Return [X, Y] of the center of cell containing provided text 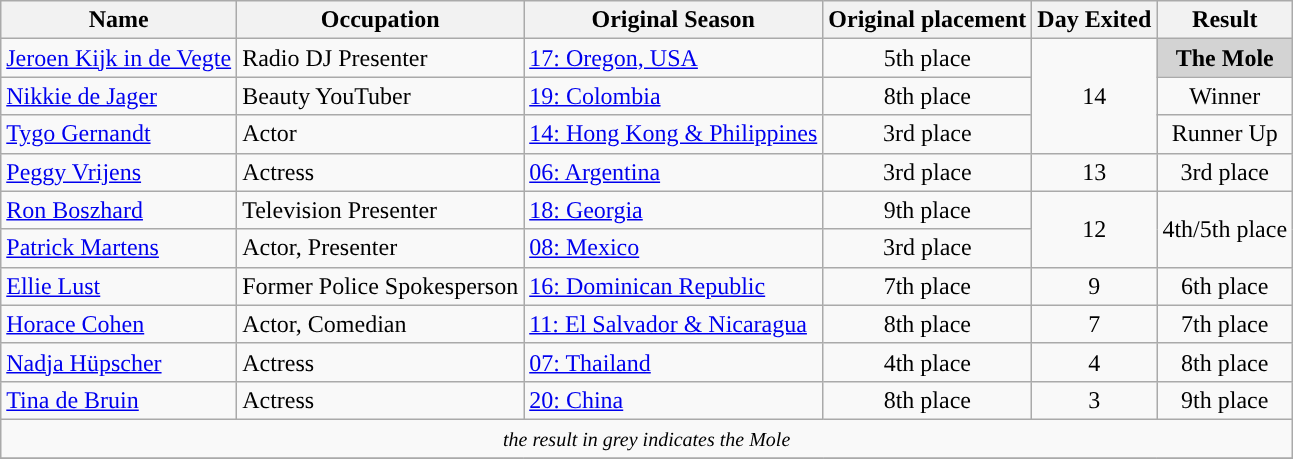
6th place [1225, 286]
Peggy Vrijens [119, 172]
Tina de Bruin [119, 400]
Horace Cohen [119, 324]
Original placement [928, 20]
9 [1094, 286]
11: El Salvador & Nicaragua [674, 324]
Winner [1225, 96]
Actor [380, 134]
17: Oregon, USA [674, 58]
Patrick Martens [119, 248]
18: Georgia [674, 210]
Jeroen Kijk in de Vegte [119, 58]
5th place [928, 58]
13 [1094, 172]
14 [1094, 96]
The Mole [1225, 58]
Runner Up [1225, 134]
Name [119, 20]
07: Thailand [674, 362]
Beauty YouTuber [380, 96]
Nikkie de Jager [119, 96]
Original Season [674, 20]
Occupation [380, 20]
the result in grey indicates the Mole [647, 438]
16: Dominican Republic [674, 286]
Radio DJ Presenter [380, 58]
Tygo Gernandt [119, 134]
08: Mexico [674, 248]
4th/5th place [1225, 229]
14: Hong Kong & Philippines [674, 134]
Result [1225, 20]
4th place [928, 362]
7 [1094, 324]
Nadja Hüpscher [119, 362]
20: China [674, 400]
19: Colombia [674, 96]
3 [1094, 400]
Day Exited [1094, 20]
Ellie Lust [119, 286]
Ron Boszhard [119, 210]
4 [1094, 362]
12 [1094, 229]
Former Police Spokesperson [380, 286]
Television Presenter [380, 210]
Actor, Comedian [380, 324]
Actor, Presenter [380, 248]
06: Argentina [674, 172]
